Identify which cell holds the provided text, then report its [X, Y] central coordinate. 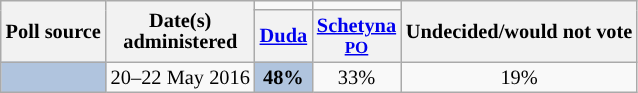
Undecided/would not vote [519, 30]
20–22 May 2016 [180, 78]
48% [284, 78]
Date(s)administered [180, 30]
SchetynaPO [356, 36]
33% [356, 78]
Duda [284, 36]
Poll source [54, 30]
19% [519, 78]
